Pinpoint the cell where the given text exists, returning its (X, Y) midpoint coordinate. 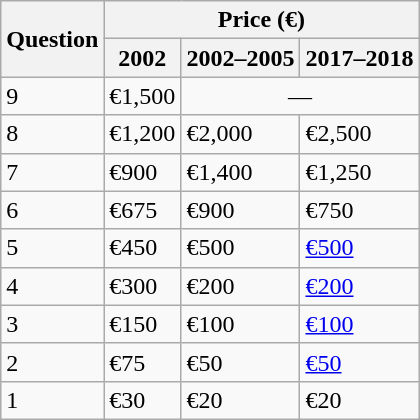
Price (€) (262, 20)
2002 (142, 58)
9 (52, 96)
6 (52, 210)
Question (52, 39)
€2,500 (360, 134)
€1,500 (142, 96)
7 (52, 172)
3 (52, 324)
€675 (142, 210)
5 (52, 248)
8 (52, 134)
2017–2018 (360, 58)
4 (52, 286)
€30 (142, 400)
€2,000 (240, 134)
€450 (142, 248)
€150 (142, 324)
€1,200 (142, 134)
€1,250 (360, 172)
2002–2005 (240, 58)
€1,400 (240, 172)
— (300, 96)
1 (52, 400)
2 (52, 362)
€750 (360, 210)
€75 (142, 362)
€300 (142, 286)
